From the cell containing the given text, extract its center point as [X, Y] coordinate. 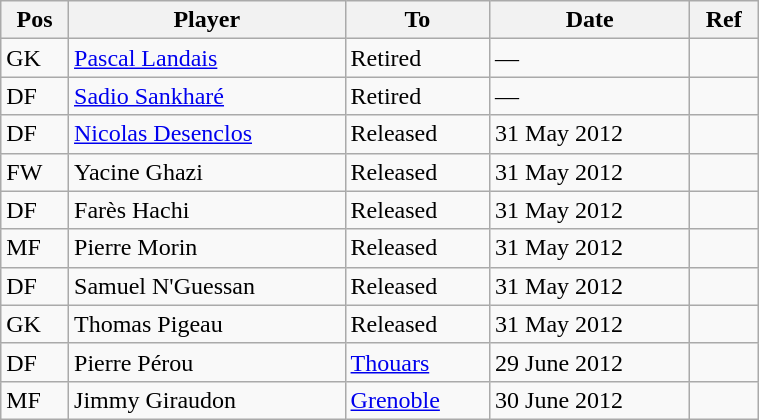
Yacine Ghazi [208, 172]
Samuel N'Guessan [208, 286]
Farès Hachi [208, 210]
Date [590, 20]
Thomas Pigeau [208, 324]
Pascal Landais [208, 58]
FW [35, 172]
Ref [724, 20]
Pierre Morin [208, 248]
Pierre Pérou [208, 362]
Grenoble [418, 400]
Jimmy Giraudon [208, 400]
29 June 2012 [590, 362]
Sadio Sankharé [208, 96]
Pos [35, 20]
30 June 2012 [590, 400]
Nicolas Desenclos [208, 134]
Thouars [418, 362]
To [418, 20]
Player [208, 20]
